Return the (X, Y) coordinate for the center point of the cell that contains the specified text.  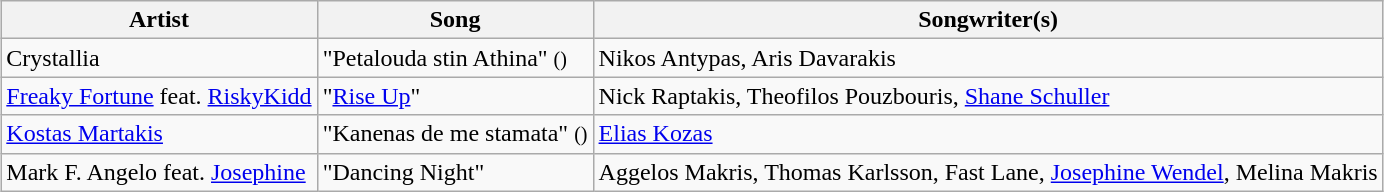
"Petalouda stin Athina" () (455, 58)
Nikos Antypas, Aris Davarakis (988, 58)
"Kanenas de me stamata" () (455, 134)
Crystallia (159, 58)
Kostas Martakis (159, 134)
"Dancing Night" (455, 172)
Artist (159, 20)
Freaky Fortune feat. RiskyKidd (159, 96)
Nick Raptakis, Theofilos Pouzbouris, Shane Schuller (988, 96)
Elias Kozas (988, 134)
Song (455, 20)
Mark F. Angelo feat. Josephine (159, 172)
Songwriter(s) (988, 20)
Aggelos Makris, Thomas Karlsson, Fast Lane, Josephine Wendel, Melina Makris (988, 172)
"Rise Up" (455, 96)
